Locate the cell with the specified text and output its (x, y) center coordinate. 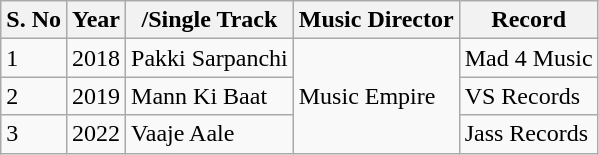
VS Records (528, 96)
Mann Ki Baat (210, 96)
2 (34, 96)
S. No (34, 20)
Jass Records (528, 134)
Vaaje Aale (210, 134)
Mad 4 Music (528, 58)
1 (34, 58)
Year (96, 20)
2022 (96, 134)
Music Director (376, 20)
Record (528, 20)
2019 (96, 96)
Pakki Sarpanchi (210, 58)
Music Empire (376, 96)
3 (34, 134)
2018 (96, 58)
/Single Track (210, 20)
